Find where the given text appears and provide that cell's center as [x, y] coordinate. 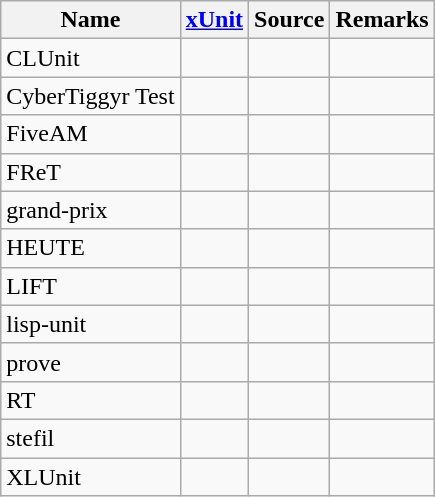
LIFT [90, 286]
FiveAM [90, 134]
CLUnit [90, 58]
stefil [90, 438]
prove [90, 362]
lisp-unit [90, 324]
HEUTE [90, 248]
XLUnit [90, 477]
Source [290, 20]
RT [90, 400]
Name [90, 20]
FReT [90, 172]
xUnit [214, 20]
grand-prix [90, 210]
CyberTiggyr Test [90, 96]
Remarks [382, 20]
